Capture the cell that displays the provided text and extract its [X, Y] central coordinate. 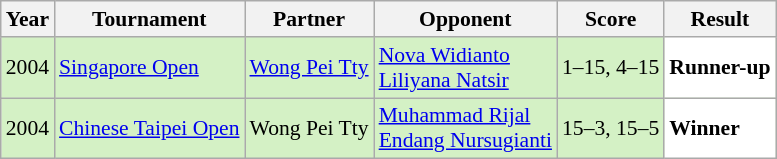
1–15, 4–15 [610, 68]
Year [28, 19]
Runner-up [720, 68]
Opponent [466, 19]
Result [720, 19]
15–3, 15–5 [610, 128]
Winner [720, 128]
Singapore Open [149, 68]
Partner [308, 19]
Chinese Taipei Open [149, 128]
Muhammad Rijal Endang Nursugianti [466, 128]
Score [610, 19]
Nova Widianto Liliyana Natsir [466, 68]
Tournament [149, 19]
